From the cell containing the given text, extract its center point as (X, Y) coordinate. 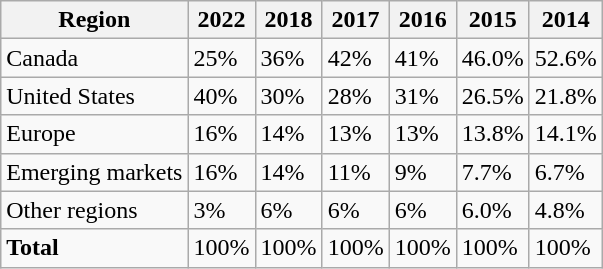
21.8% (566, 96)
2014 (566, 20)
26.5% (492, 96)
Emerging markets (94, 172)
30% (288, 96)
2016 (422, 20)
52.6% (566, 58)
4.8% (566, 210)
46.0% (492, 58)
2018 (288, 20)
Region (94, 20)
42% (356, 58)
9% (422, 172)
Europe (94, 134)
Total (94, 248)
25% (222, 58)
31% (422, 96)
2015 (492, 20)
40% (222, 96)
2017 (356, 20)
28% (356, 96)
United States (94, 96)
41% (422, 58)
6.7% (566, 172)
36% (288, 58)
7.7% (492, 172)
2022 (222, 20)
13.8% (492, 134)
14.1% (566, 134)
Canada (94, 58)
Other regions (94, 210)
11% (356, 172)
6.0% (492, 210)
3% (222, 210)
